Identify which cell holds the provided text, then report its [X, Y] central coordinate. 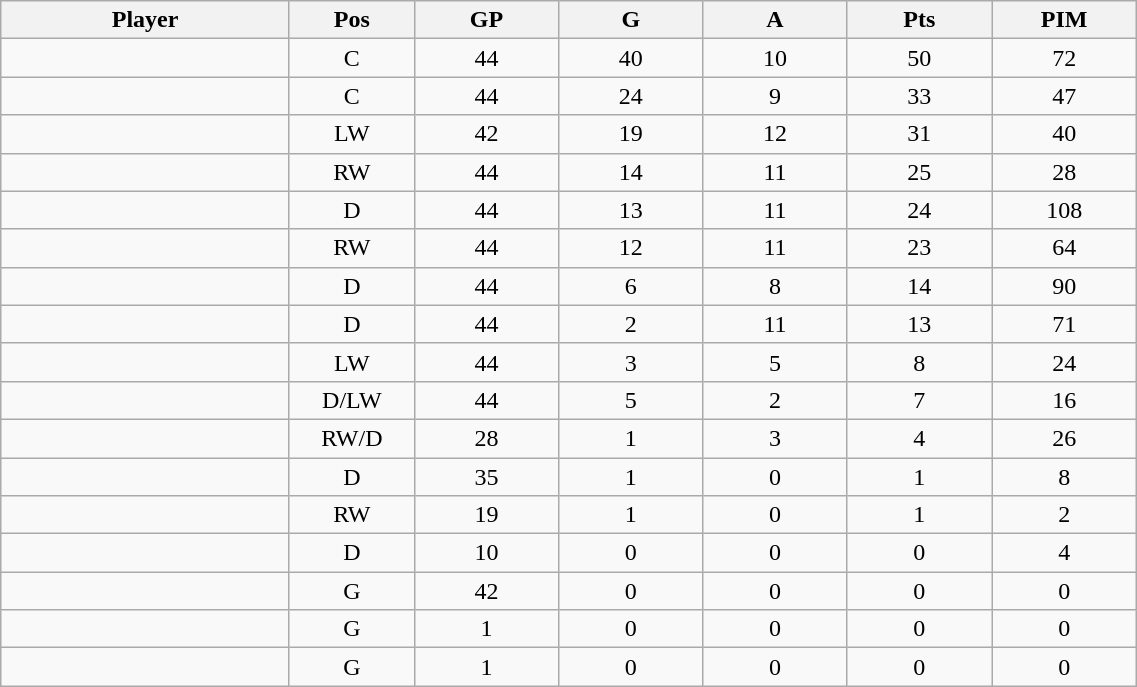
90 [1064, 286]
33 [919, 96]
PIM [1064, 20]
26 [1064, 438]
Pos [352, 20]
A [775, 20]
72 [1064, 58]
6 [631, 286]
50 [919, 58]
71 [1064, 324]
Pts [919, 20]
9 [775, 96]
47 [1064, 96]
25 [919, 172]
GP [486, 20]
35 [486, 477]
Player [146, 20]
31 [919, 134]
64 [1064, 248]
7 [919, 400]
16 [1064, 400]
RW/D [352, 438]
23 [919, 248]
D/LW [352, 400]
108 [1064, 210]
